Extract the (x, y) coordinate from the center of the cell holding the provided text.  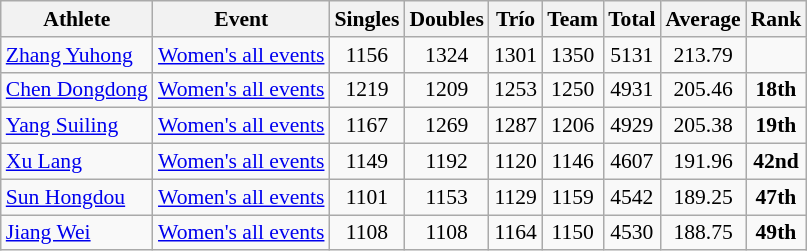
1287 (516, 126)
Total (632, 19)
49th (776, 233)
1206 (572, 126)
4542 (632, 197)
1153 (446, 197)
4607 (632, 162)
Trío (516, 19)
Jiang Wei (77, 233)
Athlete (77, 19)
1146 (572, 162)
18th (776, 90)
Event (242, 19)
1269 (446, 126)
191.96 (702, 162)
Average (702, 19)
1101 (368, 197)
1253 (516, 90)
1192 (446, 162)
4530 (632, 233)
1150 (572, 233)
205.46 (702, 90)
1250 (572, 90)
213.79 (702, 55)
Sun Hongdou (77, 197)
19th (776, 126)
47th (776, 197)
42nd (776, 162)
1164 (516, 233)
1156 (368, 55)
1129 (516, 197)
Yang Suiling (77, 126)
188.75 (702, 233)
205.38 (702, 126)
4929 (632, 126)
Chen Dongdong (77, 90)
1219 (368, 90)
1149 (368, 162)
Rank (776, 19)
Doubles (446, 19)
Singles (368, 19)
1159 (572, 197)
Xu Lang (77, 162)
4931 (632, 90)
189.25 (702, 197)
Team (572, 19)
1167 (368, 126)
1324 (446, 55)
Zhang Yuhong (77, 55)
1209 (446, 90)
1301 (516, 55)
1120 (516, 162)
1350 (572, 55)
5131 (632, 55)
